Detect which cell encompasses the target text, then output its [X, Y] center coordinate. 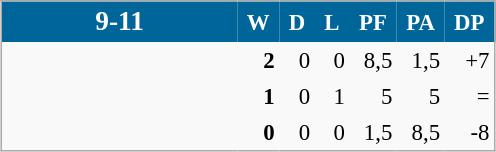
PA [421, 22]
= [470, 96]
-8 [470, 132]
PF [373, 22]
D [296, 22]
9-11 [119, 22]
2 [258, 60]
L [332, 22]
+7 [470, 60]
DP [470, 22]
W [258, 22]
